Output the [x, y] coordinate of the center of the cell containing the given text.  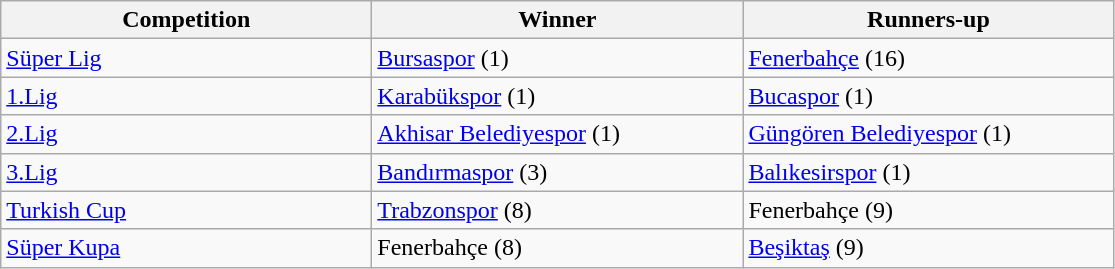
Competition [186, 20]
Turkish Cup [186, 210]
Bursaspor (1) [558, 58]
Bandırmaspor (3) [558, 172]
Süper Lig [186, 58]
Fenerbahçe (16) [928, 58]
Fenerbahçe (9) [928, 210]
Winner [558, 20]
Güngören Belediyespor (1) [928, 134]
3.Lig [186, 172]
Beşiktaş (9) [928, 248]
Süper Kupa [186, 248]
Runners-up [928, 20]
Fenerbahçe (8) [558, 248]
2.Lig [186, 134]
Trabzonspor (8) [558, 210]
Bucaspor (1) [928, 96]
Karabükspor (1) [558, 96]
Balıkesirspor (1) [928, 172]
1.Lig [186, 96]
Akhisar Belediyespor (1) [558, 134]
